Output the [x, y] coordinate of the center of the cell containing the given text.  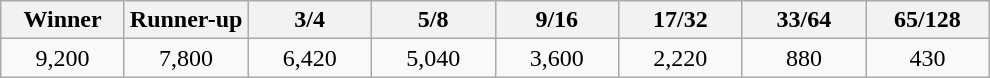
880 [804, 58]
9,200 [63, 58]
7,800 [186, 58]
3/4 [310, 20]
Winner [63, 20]
33/64 [804, 20]
17/32 [681, 20]
6,420 [310, 58]
9/16 [557, 20]
430 [928, 58]
5/8 [433, 20]
Runner-up [186, 20]
5,040 [433, 58]
3,600 [557, 58]
65/128 [928, 20]
2,220 [681, 58]
